From the cell containing the given text, extract its center point as [x, y] coordinate. 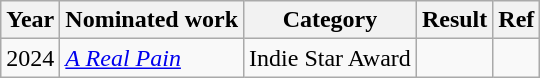
Category [330, 20]
Year [30, 20]
A Real Pain [152, 58]
Result [454, 20]
Nominated work [152, 20]
2024 [30, 58]
Indie Star Award [330, 58]
Ref [516, 20]
